Output the (x, y) coordinate of the center of the cell containing the given text.  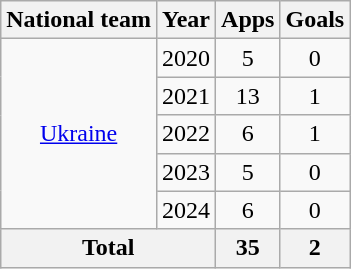
2022 (186, 134)
National team (79, 20)
2021 (186, 96)
Apps (248, 20)
13 (248, 96)
35 (248, 248)
2023 (186, 172)
Goals (315, 20)
Ukraine (79, 134)
Year (186, 20)
2020 (186, 58)
2024 (186, 210)
Total (108, 248)
2 (315, 248)
